Return [x, y] of the center of cell containing provided text 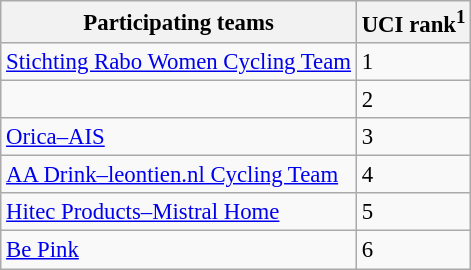
5 [413, 213]
Orica–AIS [179, 137]
4 [413, 175]
6 [413, 250]
3 [413, 137]
UCI rank1 [413, 22]
2 [413, 100]
Participating teams [179, 22]
Be Pink [179, 250]
Hitec Products–Mistral Home [179, 213]
1 [413, 62]
Stichting Rabo Women Cycling Team [179, 62]
AA Drink–leontien.nl Cycling Team [179, 175]
